Detect which cell encompasses the target text, then output its (X, Y) center coordinate. 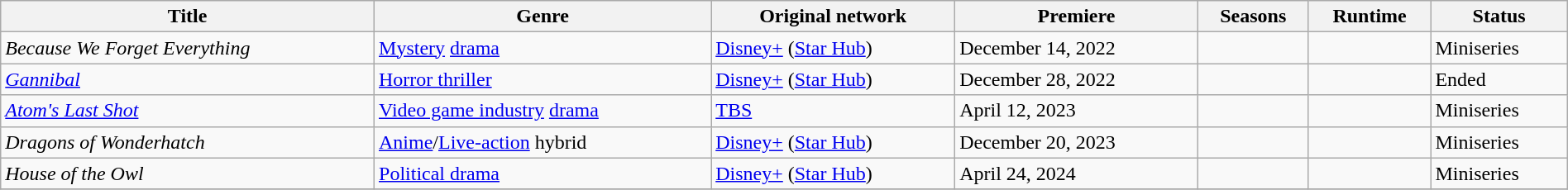
Video game industry drama (543, 111)
April 12, 2023 (1077, 111)
Original network (834, 17)
Ended (1499, 79)
Status (1499, 17)
Mystery drama (543, 48)
House of the Owl (188, 173)
April 24, 2024 (1077, 173)
Anime/Live-action hybrid (543, 142)
Horror thriller (543, 79)
Dragons of Wonderhatch (188, 142)
December 20, 2023 (1077, 142)
Political drama (543, 173)
Atom's Last Shot (188, 111)
Premiere (1077, 17)
Because We Forget Everything (188, 48)
TBS (834, 111)
December 28, 2022 (1077, 79)
Gannibal (188, 79)
Genre (543, 17)
December 14, 2022 (1077, 48)
Title (188, 17)
Runtime (1370, 17)
Seasons (1253, 17)
